Capture the cell that displays the provided text and extract its [X, Y] central coordinate. 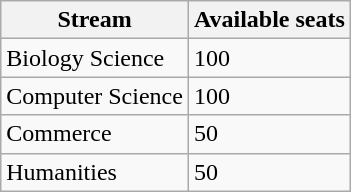
Stream [95, 20]
Computer Science [95, 96]
Humanities [95, 172]
Commerce [95, 134]
Available seats [269, 20]
Biology Science [95, 58]
